Search for the cell housing the specified text and yield its [x, y] center coordinate. 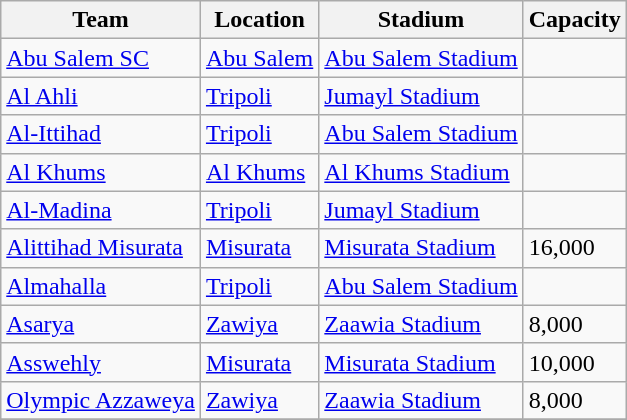
Abu Salem [259, 58]
Location [259, 20]
Olympic Azzaweya [101, 400]
Stadium [421, 20]
Al Khums Stadium [421, 172]
Al-Madina [101, 210]
Team [101, 20]
16,000 [574, 248]
Capacity [574, 20]
Al Ahli [101, 96]
Asswehly [101, 362]
Asarya [101, 324]
Alittihad Misurata [101, 248]
Al-Ittihad [101, 134]
10,000 [574, 362]
Almahalla [101, 286]
Abu Salem SC [101, 58]
